Scan for the cell matching the given text and deliver its (X, Y) coordinate at center. 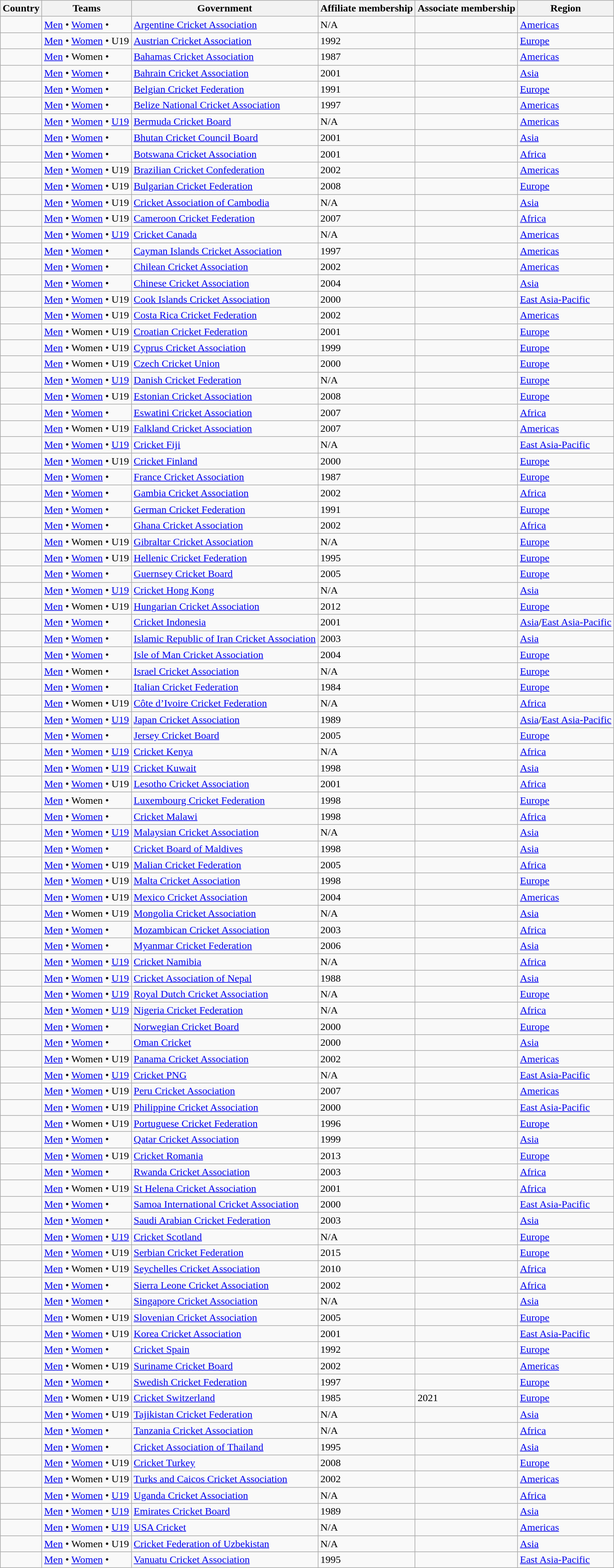
USA Cricket (225, 1528)
2015 (367, 1253)
Cricket Kuwait (225, 768)
2012 (367, 606)
Eswatini Cricket Association (225, 412)
Slovenian Cricket Association (225, 1317)
Cricket Finland (225, 461)
Cricket Kenya (225, 752)
Emirates Cricket Board (225, 1512)
2010 (367, 1269)
Hellenic Cricket Federation (225, 558)
Swedish Cricket Federation (225, 1382)
Cayman Islands Cricket Association (225, 251)
Costa Rica Cricket Federation (225, 315)
Cameroon Cricket Federation (225, 219)
Myanmar Cricket Federation (225, 946)
Mexico Cricket Association (225, 897)
Italian Cricket Federation (225, 687)
Falkland Cricket Association (225, 428)
Oman Cricket (225, 1043)
Croatian Cricket Federation (225, 332)
France Cricket Association (225, 477)
Tanzania Cricket Association (225, 1430)
Cricket Namibia (225, 962)
Cricket Turkey (225, 1463)
Region (566, 8)
Cricket Association of Nepal (225, 978)
Côte d’Ivoire Cricket Federation (225, 703)
Belgian Cricket Federation (225, 89)
Chilean Cricket Association (225, 267)
Belize National Cricket Association (225, 105)
Brazilian Cricket Confederation (225, 170)
Cricket Romania (225, 1156)
Austrian Cricket Association (225, 41)
Serbian Cricket Federation (225, 1253)
Jersey Cricket Board (225, 736)
Bulgarian Cricket Federation (225, 186)
Cricket Switzerland (225, 1398)
Lesotho Cricket Association (225, 784)
Cricket Board of Maldives (225, 849)
Mozambican Cricket Association (225, 929)
German Cricket Federation (225, 510)
Seychelles Cricket Association (225, 1269)
Isle of Man Cricket Association (225, 655)
Singapore Cricket Association (225, 1301)
Cricket Hong Kong (225, 590)
Cricket Indonesia (225, 622)
Hungarian Cricket Association (225, 606)
2006 (367, 946)
1996 (367, 1123)
Bahamas Cricket Association (225, 57)
Vanuatu Cricket Association (225, 1560)
Danish Cricket Federation (225, 380)
1988 (367, 978)
Country (21, 8)
Peru Cricket Association (225, 1091)
Affiliate membership (367, 8)
Norwegian Cricket Board (225, 1027)
Ghana Cricket Association (225, 526)
Czech Cricket Union (225, 364)
1985 (367, 1398)
Cyprus Cricket Association (225, 348)
Suriname Cricket Board (225, 1366)
Mongolia Cricket Association (225, 913)
Royal Dutch Cricket Association (225, 994)
Cricket Malawi (225, 816)
Sierra Leone Cricket Association (225, 1285)
Cricket Federation of Uzbekistan (225, 1544)
Estonian Cricket Association (225, 396)
2013 (367, 1156)
Bhutan Cricket Council Board (225, 138)
Rwanda Cricket Association (225, 1172)
St Helena Cricket Association (225, 1188)
Bermuda Cricket Board (225, 121)
Tajikistan Cricket Federation (225, 1414)
Korea Cricket Association (225, 1334)
Gambia Cricket Association (225, 493)
Saudi Arabian Cricket Federation (225, 1220)
Nigeria Cricket Federation (225, 1011)
Cricket Fiji (225, 445)
Malta Cricket Association (225, 881)
Qatar Cricket Association (225, 1140)
Islamic Republic of Iran Cricket Association (225, 639)
Malaysian Cricket Association (225, 833)
Cricket Canada (225, 235)
Cricket PNG (225, 1075)
2021 (466, 1398)
Cricket Association of Cambodia (225, 203)
Government (225, 8)
Panama Cricket Association (225, 1059)
Cricket Scotland (225, 1237)
Gibraltar Cricket Association (225, 542)
Uganda Cricket Association (225, 1495)
Bahrain Cricket Association (225, 73)
Luxembourg Cricket Federation (225, 800)
Chinese Cricket Association (225, 283)
Israel Cricket Association (225, 671)
Argentine Cricket Association (225, 25)
Guernsey Cricket Board (225, 574)
Teams (87, 8)
Portuguese Cricket Federation (225, 1123)
Japan Cricket Association (225, 720)
Cricket Association of Thailand (225, 1447)
Malian Cricket Federation (225, 865)
Botswana Cricket Association (225, 154)
Philippine Cricket Association (225, 1107)
1984 (367, 687)
Samoa International Cricket Association (225, 1204)
Associate membership (466, 8)
Cook Islands Cricket Association (225, 299)
Turks and Caicos Cricket Association (225, 1479)
Cricket Spain (225, 1350)
